For the text-containing cell, return its midpoint in (X, Y) coordinate format. 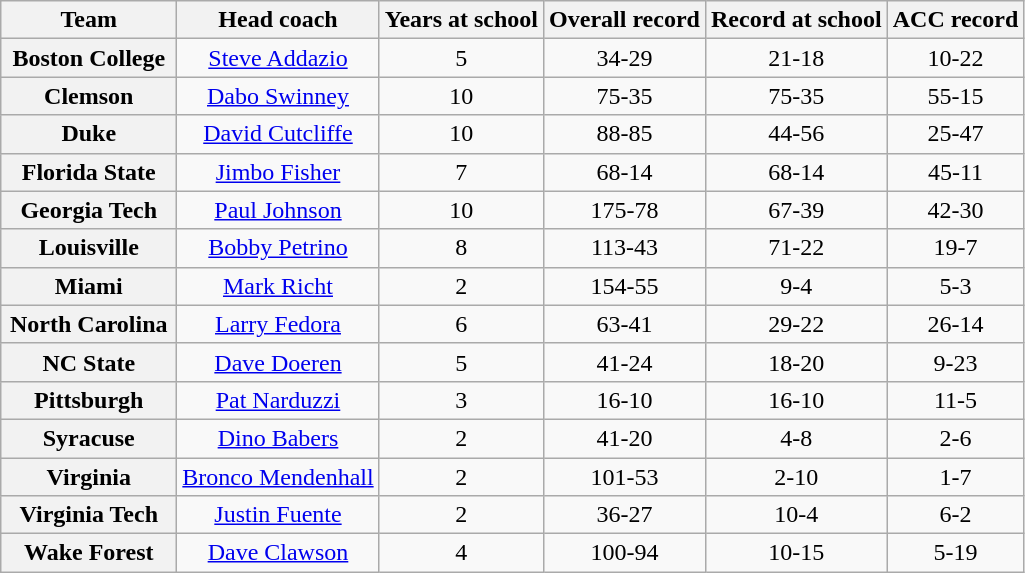
6 (461, 324)
9-4 (796, 286)
4-8 (796, 438)
2-6 (956, 438)
Virginia Tech (89, 515)
Dabo Swinney (278, 96)
Wake Forest (89, 553)
4 (461, 553)
11-5 (956, 400)
Miami (89, 286)
36-27 (625, 515)
88-85 (625, 134)
Paul Johnson (278, 210)
Mark Richt (278, 286)
Bobby Petrino (278, 248)
63-41 (625, 324)
42-30 (956, 210)
Duke (89, 134)
6-2 (956, 515)
Dino Babers (278, 438)
David Cutcliffe (278, 134)
10-15 (796, 553)
Record at school (796, 20)
26-14 (956, 324)
175-78 (625, 210)
21-18 (796, 58)
ACC record (956, 20)
Virginia (89, 477)
34-29 (625, 58)
Steve Addazio (278, 58)
Georgia Tech (89, 210)
154-55 (625, 286)
Jimbo Fisher (278, 172)
North Carolina (89, 324)
9-23 (956, 362)
101-53 (625, 477)
Justin Fuente (278, 515)
1-7 (956, 477)
41-24 (625, 362)
7 (461, 172)
5-3 (956, 286)
Team (89, 20)
71-22 (796, 248)
45-11 (956, 172)
44-56 (796, 134)
Pittsburgh (89, 400)
55-15 (956, 96)
100-94 (625, 553)
18-20 (796, 362)
Clemson (89, 96)
5-19 (956, 553)
Dave Clawson (278, 553)
Overall record (625, 20)
41-20 (625, 438)
Head coach (278, 20)
10-4 (796, 515)
113-43 (625, 248)
3 (461, 400)
Bronco Mendenhall (278, 477)
25-47 (956, 134)
Dave Doeren (278, 362)
NC State (89, 362)
Florida State (89, 172)
67-39 (796, 210)
29-22 (796, 324)
Larry Fedora (278, 324)
10-22 (956, 58)
Pat Narduzzi (278, 400)
2-10 (796, 477)
Louisville (89, 248)
Syracuse (89, 438)
Boston College (89, 58)
8 (461, 248)
Years at school (461, 20)
19-7 (956, 248)
